Return the (X, Y) coordinate for the center point of the cell that contains the specified text.  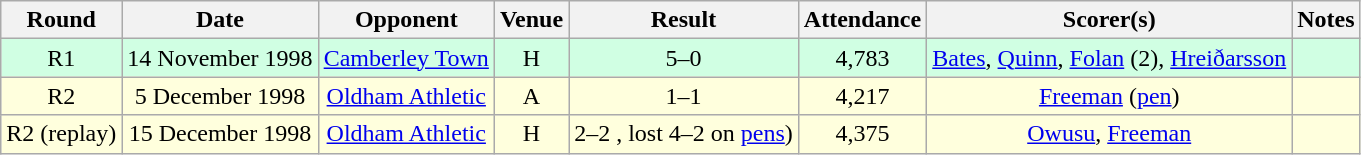
Notes (1326, 20)
R2 (replay) (62, 134)
4,217 (862, 96)
Opponent (406, 20)
15 December 1998 (220, 134)
Attendance (862, 20)
A (531, 96)
Scorer(s) (1110, 20)
5 December 1998 (220, 96)
Date (220, 20)
4,783 (862, 58)
1–1 (684, 96)
R1 (62, 58)
14 November 1998 (220, 58)
Freeman (pen) (1110, 96)
Owusu, Freeman (1110, 134)
Camberley Town (406, 58)
Venue (531, 20)
Round (62, 20)
5–0 (684, 58)
4,375 (862, 134)
Result (684, 20)
2–2 , lost 4–2 on pens) (684, 134)
R2 (62, 96)
Bates, Quinn, Folan (2), Hreiðarsson (1110, 58)
